Return the [X, Y] coordinate for the center point of the cell that contains the specified text.  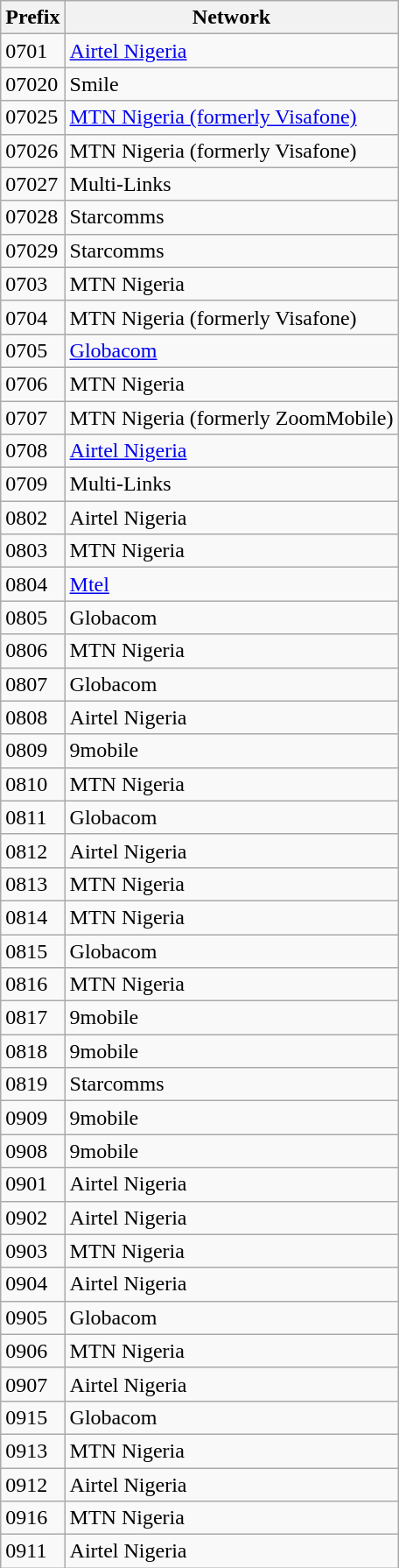
0915 [33, 1417]
0818 [33, 1051]
0813 [33, 884]
0808 [33, 717]
0906 [33, 1351]
0806 [33, 651]
0803 [33, 551]
0701 [33, 51]
0709 [33, 484]
0912 [33, 1485]
0907 [33, 1384]
Prefix [33, 18]
Network [231, 18]
0901 [33, 1184]
0705 [33, 350]
0905 [33, 1317]
0904 [33, 1284]
MTN Nigeria (formerly ZoomMobile) [231, 418]
0814 [33, 917]
0706 [33, 384]
07026 [33, 151]
0704 [33, 317]
0903 [33, 1251]
0810 [33, 784]
0819 [33, 1084]
0804 [33, 584]
07025 [33, 117]
0805 [33, 618]
0708 [33, 451]
0911 [33, 1551]
07027 [33, 184]
0807 [33, 684]
0916 [33, 1518]
0802 [33, 518]
0811 [33, 817]
0817 [33, 1018]
0902 [33, 1218]
0707 [33, 418]
0816 [33, 985]
07029 [33, 251]
0909 [33, 1118]
0908 [33, 1151]
07028 [33, 217]
07020 [33, 84]
0913 [33, 1451]
Smile [231, 84]
0815 [33, 950]
0809 [33, 751]
Mtel [231, 584]
0812 [33, 851]
0703 [33, 284]
